Output the (X, Y) coordinate of the center of the cell containing the given text.  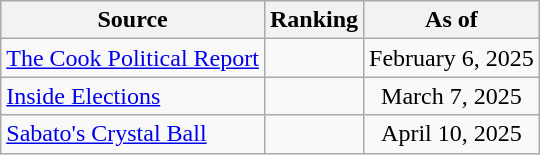
Ranking (314, 20)
February 6, 2025 (452, 58)
Source (133, 20)
Sabato's Crystal Ball (133, 134)
April 10, 2025 (452, 134)
March 7, 2025 (452, 96)
The Cook Political Report (133, 58)
Inside Elections (133, 96)
As of (452, 20)
